Find where the given text appears and provide that cell's center as [x, y] coordinate. 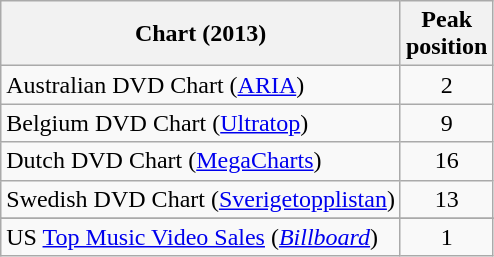
1 [446, 237]
9 [446, 123]
Australian DVD Chart (ARIA) [201, 85]
US Top Music Video Sales (Billboard) [201, 237]
Swedish DVD Chart (Sverigetopplistan) [201, 199]
Peakposition [446, 34]
Belgium DVD Chart (Ultratop) [201, 123]
Chart (2013) [201, 34]
16 [446, 161]
Dutch DVD Chart (MegaCharts) [201, 161]
13 [446, 199]
2 [446, 85]
